Return [X, Y] of the center of cell containing provided text 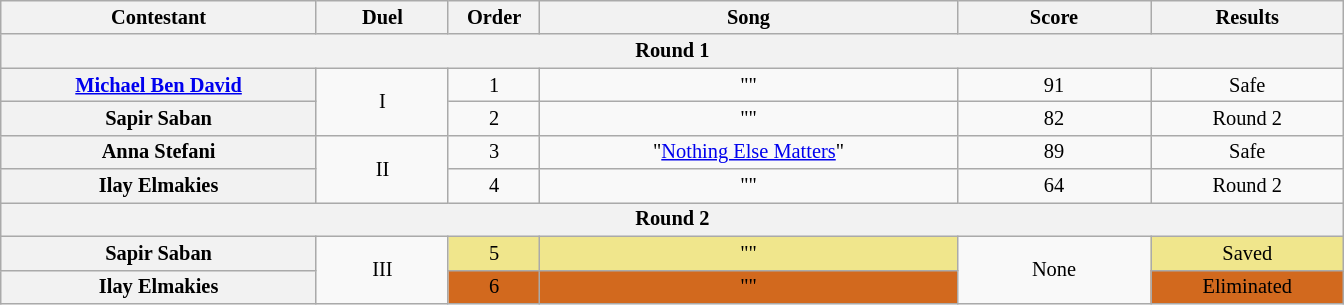
Contestant [159, 17]
2 [494, 118]
82 [1054, 118]
6 [494, 287]
Eliminated [1248, 287]
Song [749, 17]
64 [1054, 186]
Score [1054, 17]
III [382, 270]
II [382, 168]
89 [1054, 152]
Round 1 [672, 51]
"Nothing Else Matters" [749, 152]
Anna Stefani [159, 152]
5 [494, 253]
None [1054, 270]
Saved [1248, 253]
Results [1248, 17]
Order [494, 17]
Michael Ben David [159, 85]
I [382, 102]
Duel [382, 17]
1 [494, 85]
3 [494, 152]
91 [1054, 85]
4 [494, 186]
